Locate the cell with the specified text and output its [x, y] center coordinate. 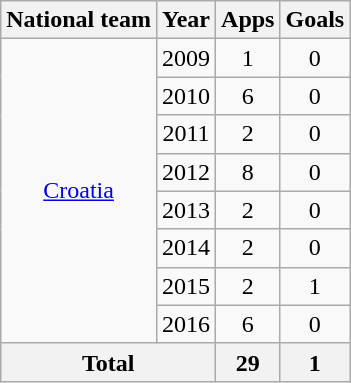
29 [248, 362]
Apps [248, 20]
Croatia [79, 191]
Goals [315, 20]
2016 [186, 324]
2010 [186, 96]
Total [108, 362]
2009 [186, 58]
Year [186, 20]
2011 [186, 134]
2014 [186, 248]
National team [79, 20]
8 [248, 172]
2015 [186, 286]
2012 [186, 172]
2013 [186, 210]
